Provide the (X, Y) coordinate of the cell's center where the given text is located.  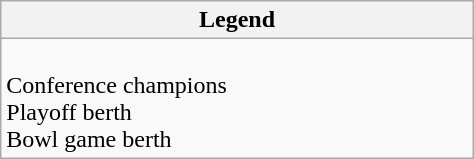
Legend (237, 20)
Conference champions Playoff berth Bowl game berth (237, 98)
